Return [x, y] of the center of cell containing provided text 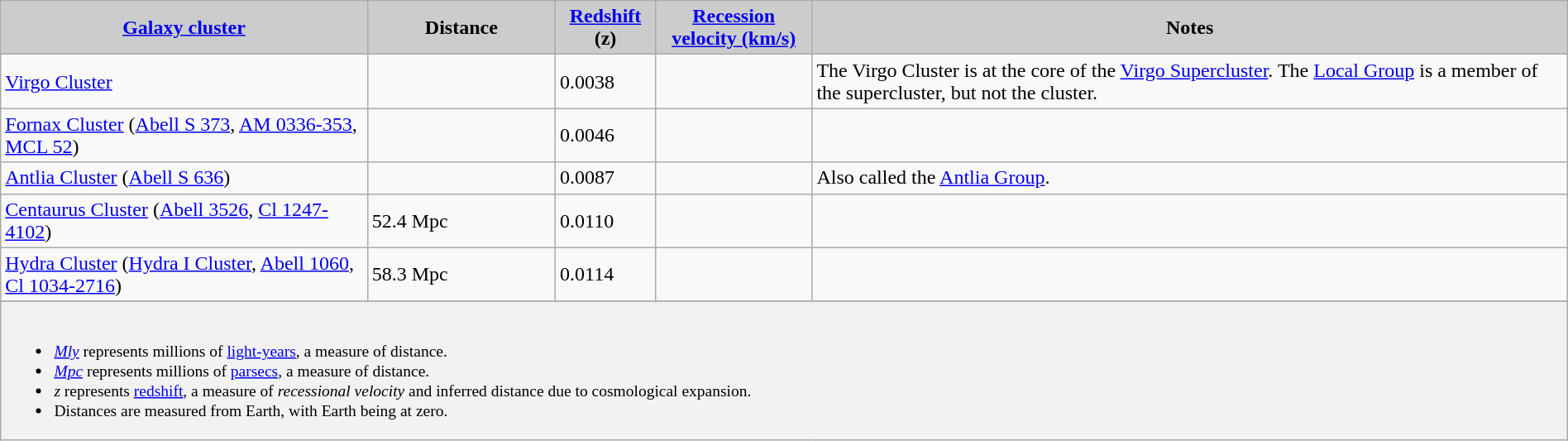
The Virgo Cluster is at the core of the Virgo Supercluster. The Local Group is a member of the supercluster, but not the cluster. [1189, 81]
0.0110 [605, 220]
0.0038 [605, 81]
52.4 Mpc [461, 220]
Galaxy cluster [184, 28]
0.0046 [605, 136]
Notes [1189, 28]
Antlia Cluster (Abell S 636) [184, 178]
Distance [461, 28]
Also called the Antlia Group. [1189, 178]
0.0087 [605, 178]
58.3 Mpc [461, 275]
0.0114 [605, 275]
Virgo Cluster [184, 81]
Recession velocity (km/s) [733, 28]
Hydra Cluster (Hydra I Cluster, Abell 1060, Cl 1034-2716) [184, 275]
Fornax Cluster (Abell S 373, AM 0336-353, MCL 52) [184, 136]
Centaurus Cluster (Abell 3526, Cl 1247-4102) [184, 220]
Redshift (z) [605, 28]
